Capture the cell that displays the provided text and extract its [X, Y] central coordinate. 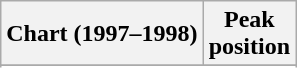
Chart (1997–1998) [102, 34]
Peakposition [249, 34]
